Capture the cell that displays the provided text and extract its (x, y) central coordinate. 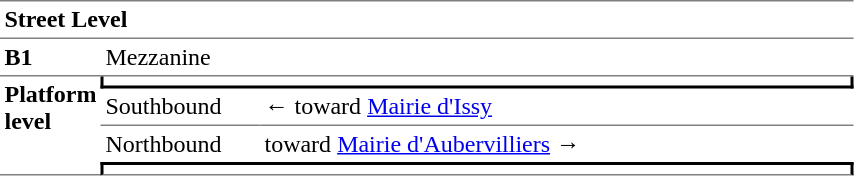
B1 (50, 58)
Southbound (180, 107)
Northbound (180, 144)
Street Level (427, 20)
← toward Mairie d'Issy (557, 107)
Mezzanine (478, 58)
Platform level (50, 126)
toward Mairie d'Aubervilliers → (557, 144)
